Locate the cell with the specified text and output its [x, y] center coordinate. 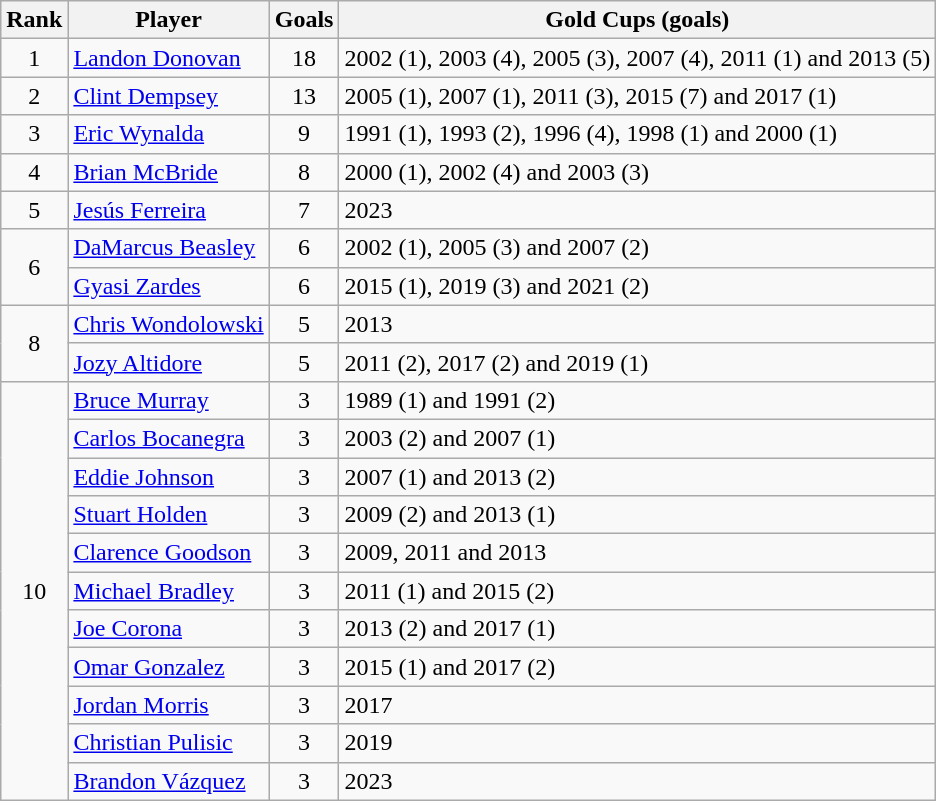
1991 (1), 1993 (2), 1996 (4), 1998 (1) and 2000 (1) [638, 134]
18 [304, 58]
1989 (1) and 1991 (2) [638, 400]
Landon Donovan [168, 58]
2 [34, 96]
Bruce Murray [168, 400]
2009, 2011 and 2013 [638, 553]
2011 (1) and 2015 (2) [638, 591]
Brian McBride [168, 172]
Stuart Holden [168, 515]
Clarence Goodson [168, 553]
Eddie Johnson [168, 477]
Gyasi Zardes [168, 286]
Christian Pulisic [168, 743]
Jordan Morris [168, 705]
4 [34, 172]
Player [168, 20]
2017 [638, 705]
Clint Dempsey [168, 96]
2015 (1), 2019 (3) and 2021 (2) [638, 286]
Goals [304, 20]
2003 (2) and 2007 (1) [638, 438]
2000 (1), 2002 (4) and 2003 (3) [638, 172]
Eric Wynalda [168, 134]
2011 (2), 2017 (2) and 2019 (1) [638, 362]
2007 (1) and 2013 (2) [638, 477]
10 [34, 590]
Michael Bradley [168, 591]
2013 (2) and 2017 (1) [638, 629]
Carlos Bocanegra [168, 438]
2019 [638, 743]
Brandon Vázquez [168, 781]
Jozy Altidore [168, 362]
9 [304, 134]
2002 (1), 2003 (4), 2005 (3), 2007 (4), 2011 (1) and 2013 (5) [638, 58]
DaMarcus Beasley [168, 248]
2009 (2) and 2013 (1) [638, 515]
Rank [34, 20]
Omar Gonzalez [168, 667]
2015 (1) and 2017 (2) [638, 667]
2005 (1), 2007 (1), 2011 (3), 2015 (7) and 2017 (1) [638, 96]
1 [34, 58]
7 [304, 210]
13 [304, 96]
2013 [638, 324]
Jesús Ferreira [168, 210]
2002 (1), 2005 (3) and 2007 (2) [638, 248]
Chris Wondolowski [168, 324]
Gold Cups (goals) [638, 20]
Joe Corona [168, 629]
